Capture the cell that displays the provided text and extract its (x, y) central coordinate. 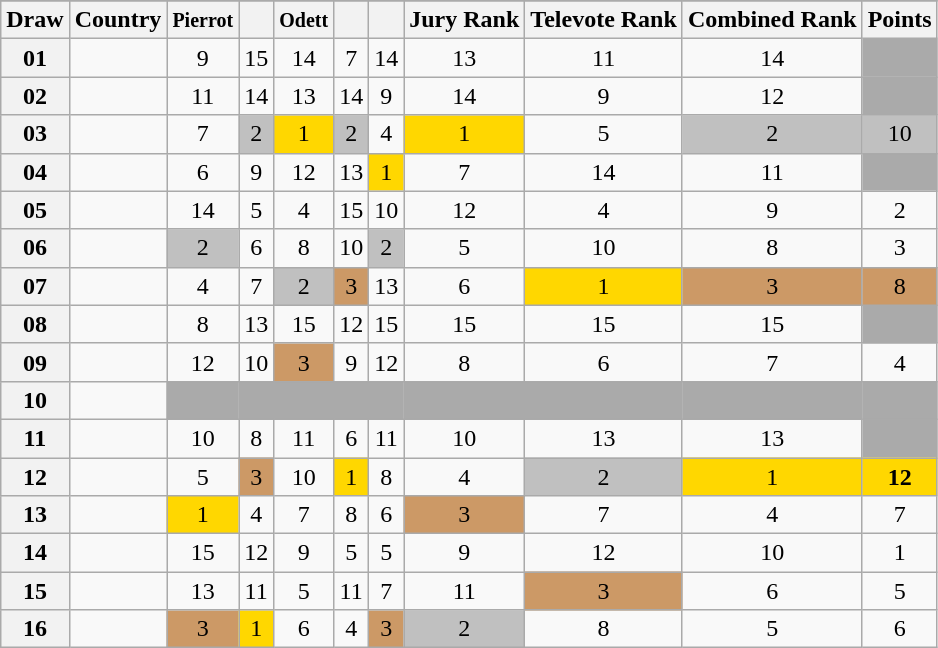
16 (35, 629)
09 (35, 362)
Draw (35, 20)
06 (35, 248)
02 (35, 96)
08 (35, 324)
07 (35, 286)
Televote Rank (604, 20)
03 (35, 134)
Odett (304, 20)
Jury Rank (464, 20)
Combined Rank (772, 20)
01 (35, 58)
04 (35, 172)
Country (118, 20)
Points (900, 20)
Pierrot (203, 20)
05 (35, 210)
